Output the [X, Y] coordinate of the center of the cell containing the given text.  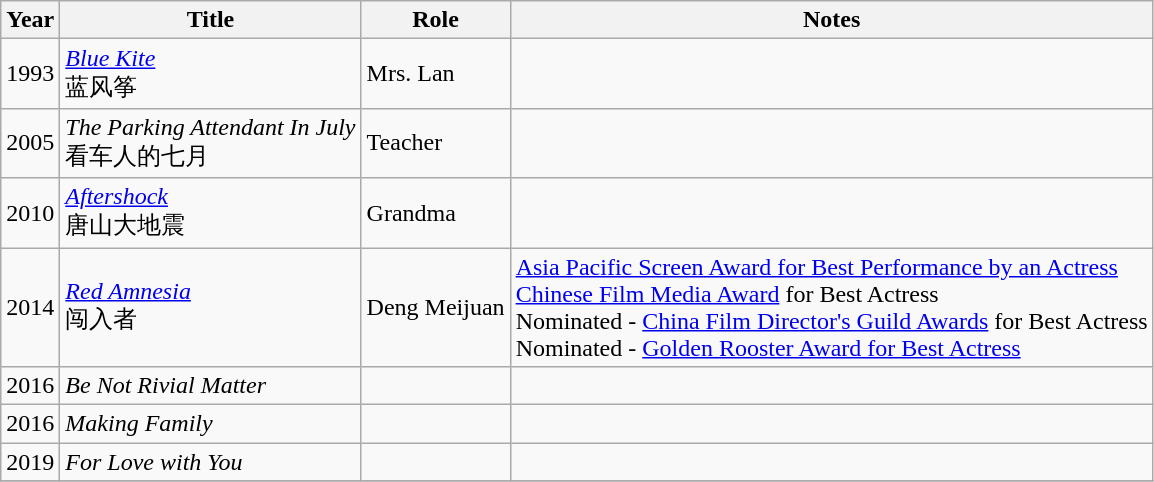
Title [210, 20]
2014 [30, 308]
2005 [30, 143]
2019 [30, 462]
Role [436, 20]
Aftershock唐山大地震 [210, 213]
The Parking Attendant In July看车人的七月 [210, 143]
Notes [832, 20]
Year [30, 20]
Mrs. Lan [436, 74]
2010 [30, 213]
For Love with You [210, 462]
Red Amnesia闯入者 [210, 308]
Be Not Rivial Matter [210, 386]
1993 [30, 74]
Grandma [436, 213]
Blue Kite蓝风筝 [210, 74]
Making Family [210, 424]
Deng Meijuan [436, 308]
Teacher [436, 143]
